Locate the cell with the specified text and output its (x, y) center coordinate. 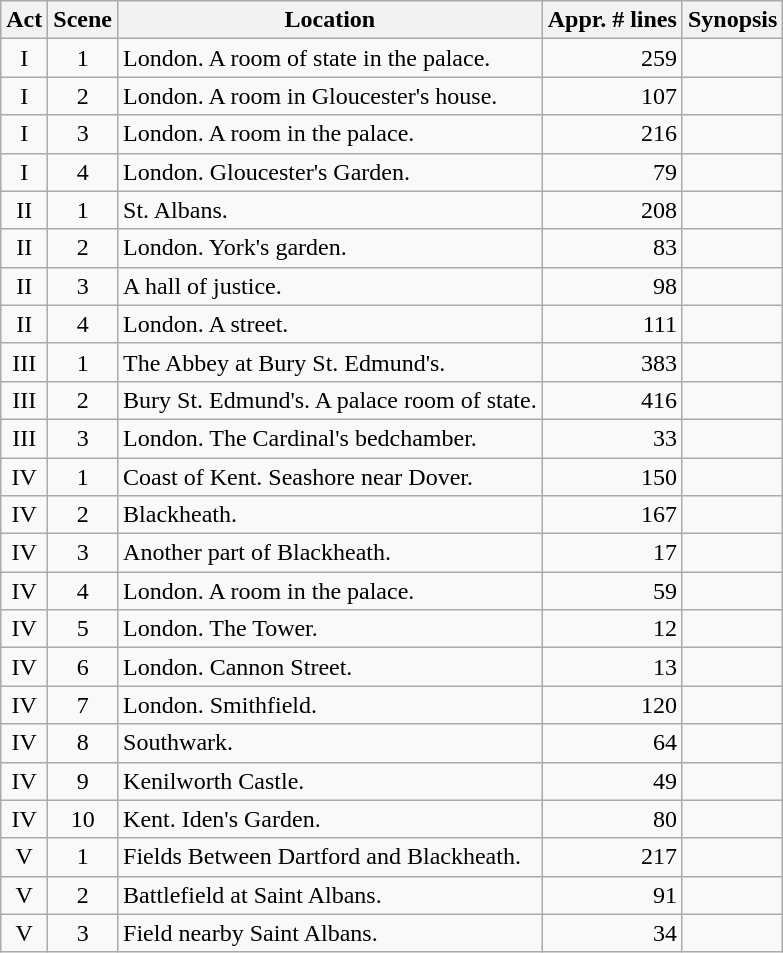
8 (83, 743)
Synopsis (732, 20)
Blackheath. (330, 515)
London. A room in Gloucester's house. (330, 96)
150 (612, 477)
80 (612, 819)
London. The Tower. (330, 629)
7 (83, 705)
Another part of Blackheath. (330, 553)
Southwark. (330, 743)
12 (612, 629)
111 (612, 324)
St. Albans. (330, 210)
208 (612, 210)
Fields Between Dartford and Blackheath. (330, 857)
17 (612, 553)
London. A room of state in the palace. (330, 58)
The Abbey at Bury St. Edmund's. (330, 362)
34 (612, 933)
Kenilworth Castle. (330, 781)
Act (24, 20)
London. Gloucester's Garden. (330, 172)
Scene (83, 20)
259 (612, 58)
5 (83, 629)
98 (612, 286)
216 (612, 134)
167 (612, 515)
33 (612, 438)
London. The Cardinal's bedchamber. (330, 438)
217 (612, 857)
Kent. Iden's Garden. (330, 819)
83 (612, 248)
6 (83, 667)
Field nearby Saint Albans. (330, 933)
416 (612, 400)
91 (612, 895)
49 (612, 781)
107 (612, 96)
Battlefield at Saint Albans. (330, 895)
Appr. # lines (612, 20)
79 (612, 172)
120 (612, 705)
64 (612, 743)
London. Smithfield. (330, 705)
Bury St. Edmund's. A palace room of state. (330, 400)
London. A street. (330, 324)
13 (612, 667)
59 (612, 591)
383 (612, 362)
London. York's garden. (330, 248)
10 (83, 819)
Coast of Kent. Seashore near Dover. (330, 477)
9 (83, 781)
London. Cannon Street. (330, 667)
A hall of justice. (330, 286)
Location (330, 20)
